Scan for the cell matching the given text and deliver its (x, y) coordinate at center. 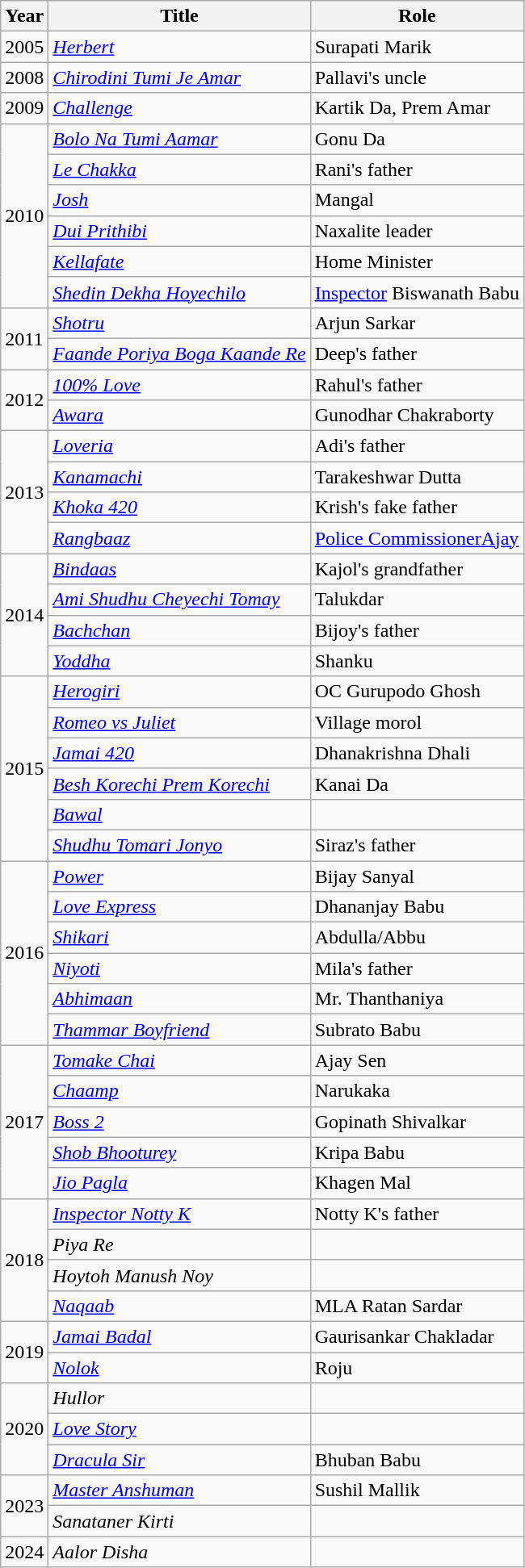
2011 (24, 338)
Kanai Da (417, 784)
Gaurisankar Chakladar (417, 1336)
2020 (24, 1429)
Kellafate (179, 261)
MLA Ratan Sardar (417, 1306)
Shotru (179, 323)
Love Express (179, 907)
Tarakeshwar Dutta (417, 477)
Village morol (417, 722)
Yoddha (179, 661)
Bolo Na Tumi Aamar (179, 139)
Ajay Sen (417, 1060)
Bindaas (179, 569)
Title (179, 16)
Romeo vs Juliet (179, 722)
2015 (24, 768)
Bijay Sanyal (417, 876)
Shanku (417, 661)
Siraz's father (417, 845)
Bawal (179, 814)
Rahul's father (417, 385)
Arjun Sarkar (417, 323)
Aalor Disha (179, 1552)
Niyoti (179, 968)
Talukdar (417, 600)
Shedin Dekha Hoyechilo (179, 292)
Dracula Sir (179, 1460)
2018 (24, 1260)
2012 (24, 400)
2008 (24, 77)
Dhanakrishna Dhali (417, 753)
Bachchan (179, 630)
Abhimaan (179, 999)
Loveria (179, 446)
Awara (179, 416)
Mangal (417, 200)
Naxalite leader (417, 231)
Piya Re (179, 1244)
Thammar Boyfriend (179, 1030)
Gunodhar Chakraborty (417, 416)
Notty K's father (417, 1214)
2016 (24, 952)
Tomake Chai (179, 1060)
2017 (24, 1122)
Kartik Da, Prem Amar (417, 108)
2019 (24, 1352)
Master Anshuman (179, 1491)
Herbert (179, 47)
Chirodini Tumi Je Amar (179, 77)
2023 (24, 1506)
Gonu Da (417, 139)
2009 (24, 108)
Love Story (179, 1429)
Faande Poriya Boga Kaande Re (179, 353)
Dui Prithibi (179, 231)
Hoytoh Manush Noy (179, 1275)
Boss 2 (179, 1122)
Mila's father (417, 968)
Hullor (179, 1399)
2010 (24, 215)
Gopinath Shivalkar (417, 1122)
Sanataner Kirti (179, 1521)
Ami Shudhu Cheyechi Tomay (179, 600)
Mr. Thanthaniya (417, 999)
2005 (24, 47)
Shikari (179, 938)
Rani's father (417, 169)
Khagen Mal (417, 1183)
Adi's father (417, 446)
OC Gurupodo Ghosh (417, 692)
Rangbaaz (179, 538)
Inspector Notty K (179, 1214)
Jamai 420 (179, 753)
Surapati Marik (417, 47)
Roju (417, 1368)
Dhananjay Babu (417, 907)
Challenge (179, 108)
Bhuban Babu (417, 1460)
Krish's fake father (417, 508)
2014 (24, 615)
Josh (179, 200)
Nolok (179, 1368)
Police CommissionerAjay (417, 538)
Home Minister (417, 261)
Le Chakka (179, 169)
Bijoy's father (417, 630)
Shob Bhooturey (179, 1152)
2013 (24, 492)
Inspector Biswanath Babu (417, 292)
Role (417, 16)
Besh Korechi Prem Korechi (179, 784)
2024 (24, 1552)
Year (24, 16)
Narukaka (417, 1091)
Abdulla/Abbu (417, 938)
Deep's father (417, 353)
100% Love (179, 385)
Naqaab (179, 1306)
Kajol's grandfather (417, 569)
Shudhu Tomari Jonyo (179, 845)
Subrato Babu (417, 1030)
Chaamp (179, 1091)
Jio Pagla (179, 1183)
Khoka 420 (179, 508)
Sushil Mallik (417, 1491)
Power (179, 876)
Pallavi's uncle (417, 77)
Jamai Badal (179, 1336)
Herogiri (179, 692)
Kanamachi (179, 477)
Kripa Babu (417, 1152)
